Identify which cell holds the provided text, then report its (X, Y) central coordinate. 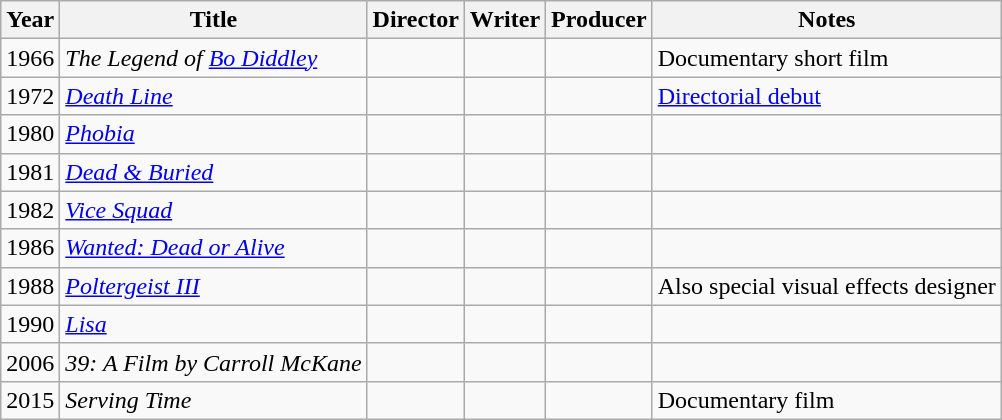
Dead & Buried (214, 172)
1986 (30, 248)
Directorial debut (826, 96)
1972 (30, 96)
Documentary short film (826, 58)
1988 (30, 286)
Serving Time (214, 400)
39: A Film by Carroll McKane (214, 362)
2006 (30, 362)
Poltergeist III (214, 286)
The Legend of Bo Diddley (214, 58)
Title (214, 20)
Notes (826, 20)
1966 (30, 58)
Documentary film (826, 400)
Lisa (214, 324)
Vice Squad (214, 210)
Writer (504, 20)
Phobia (214, 134)
Producer (600, 20)
1990 (30, 324)
Director (416, 20)
1980 (30, 134)
Year (30, 20)
Also special visual effects designer (826, 286)
2015 (30, 400)
1982 (30, 210)
Wanted: Dead or Alive (214, 248)
1981 (30, 172)
Death Line (214, 96)
